Detect which cell encompasses the target text, then output its (X, Y) center coordinate. 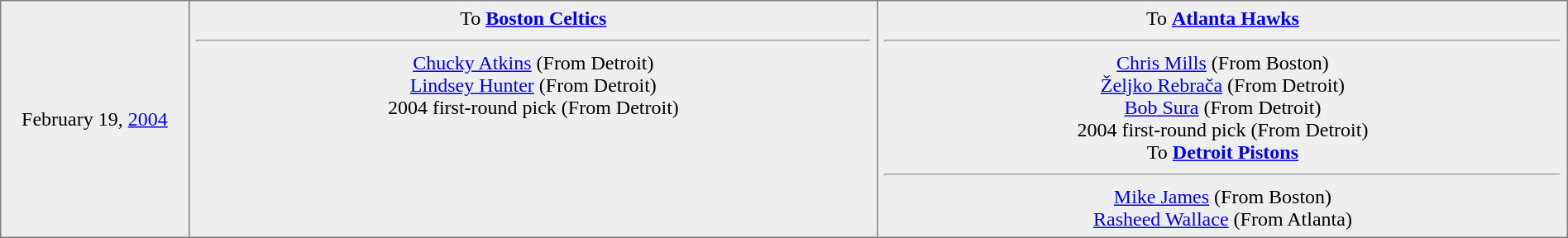
February 19, 2004 (94, 119)
To Boston CelticsChucky Atkins (From Detroit)Lindsey Hunter (From Detroit)2004 first-round pick (From Detroit) (533, 119)
